Locate the cell with the specified text and output its [x, y] center coordinate. 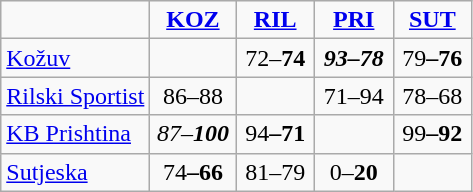
93–78 [354, 58]
78–68 [432, 96]
Sutjeska [76, 172]
86–88 [193, 96]
SUT [432, 20]
94–71 [276, 134]
72–74 [276, 58]
81–79 [276, 172]
PRI [354, 20]
87–100 [193, 134]
KB Prishtina [76, 134]
KOZ [193, 20]
99–92 [432, 134]
0–20 [354, 172]
79–76 [432, 58]
71–94 [354, 96]
74–66 [193, 172]
Kožuv [76, 58]
Rilski Sportist [76, 96]
RIL [276, 20]
